From the cell containing the given text, extract its center point as (X, Y) coordinate. 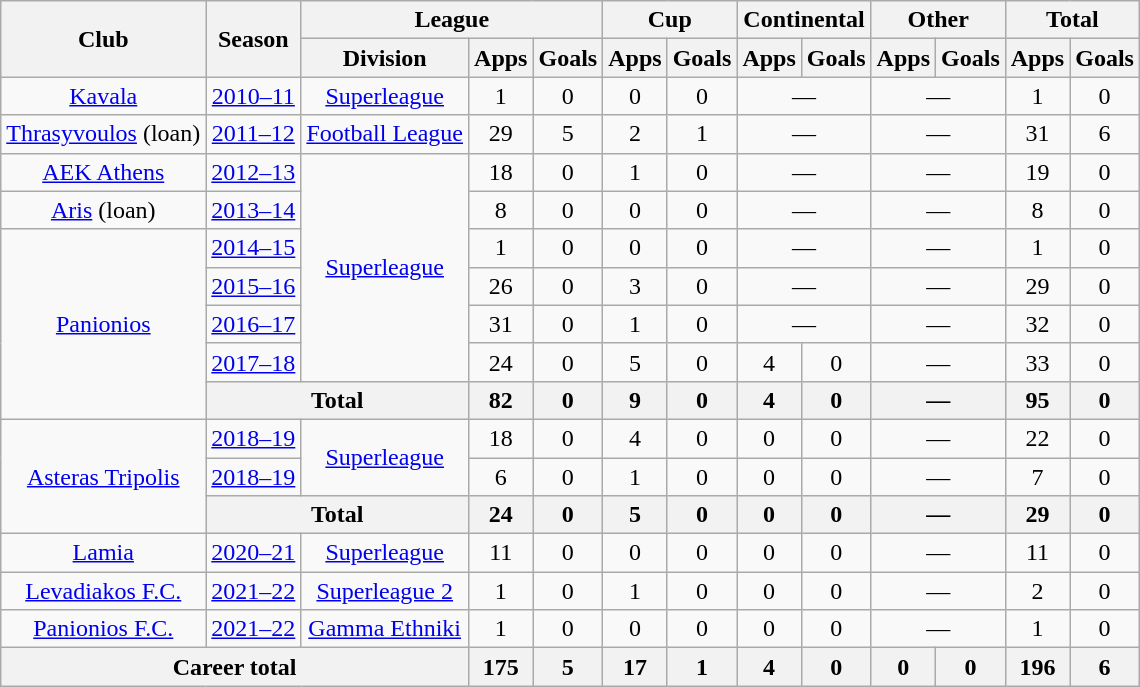
32 (1037, 324)
175 (501, 667)
Continental (804, 20)
2011–12 (254, 134)
2014–15 (254, 248)
2015–16 (254, 286)
League (452, 20)
7 (1037, 477)
AEK Athens (104, 172)
2020–21 (254, 553)
Superleague 2 (385, 591)
Career total (235, 667)
2012–13 (254, 172)
Thrasyvoulos (loan) (104, 134)
Other (938, 20)
Cup (670, 20)
Aris (loan) (104, 210)
Lamia (104, 553)
3 (635, 286)
33 (1037, 362)
9 (635, 400)
2013–14 (254, 210)
19 (1037, 172)
196 (1037, 667)
22 (1037, 438)
Division (385, 58)
Season (254, 39)
Gamma Ethniki (385, 629)
Panionios F.C. (104, 629)
Kavala (104, 96)
26 (501, 286)
2010–11 (254, 96)
82 (501, 400)
2016–17 (254, 324)
Levadiakos F.C. (104, 591)
2017–18 (254, 362)
Panionios (104, 324)
95 (1037, 400)
Asteras Tripolis (104, 476)
Club (104, 39)
17 (635, 667)
Football League (385, 134)
